Find where the given text appears and provide that cell's center as [X, Y] coordinate. 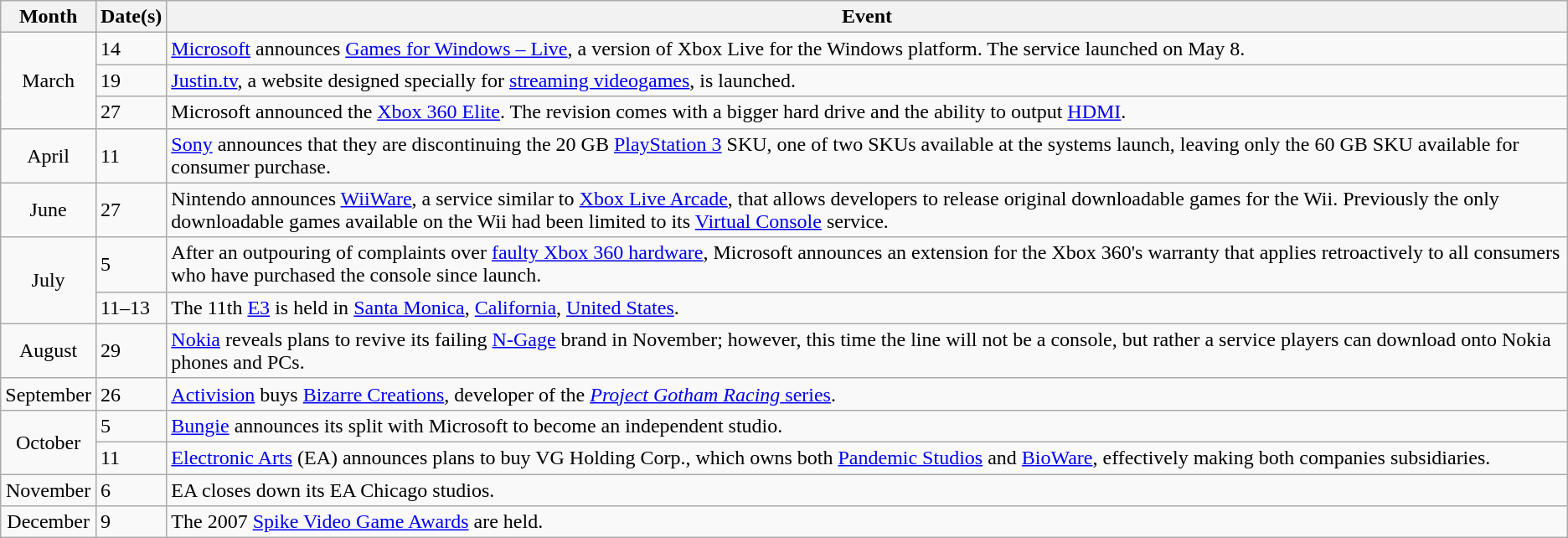
14 [131, 49]
August [49, 350]
9 [131, 522]
Event [867, 17]
Activision buys Bizarre Creations, developer of the Project Gotham Racing series. [867, 394]
Bungie announces its split with Microsoft to become an independent studio. [867, 426]
6 [131, 490]
Justin.tv, a website designed specially for streaming videogames, is launched. [867, 80]
29 [131, 350]
26 [131, 394]
March [49, 80]
19 [131, 80]
Microsoft announced the Xbox 360 Elite. The revision comes with a bigger hard drive and the ability to output HDMI. [867, 112]
The 2007 Spike Video Game Awards are held. [867, 522]
October [49, 442]
July [49, 280]
Month [49, 17]
September [49, 394]
Microsoft announces Games for Windows – Live, a version of Xbox Live for the Windows platform. The service launched on May 8. [867, 49]
December [49, 522]
EA closes down its EA Chicago studios. [867, 490]
April [49, 156]
Date(s) [131, 17]
The 11th E3 is held in Santa Monica, California, United States. [867, 308]
11–13 [131, 308]
June [49, 210]
November [49, 490]
